Identify which cell holds the provided text, then report its (x, y) central coordinate. 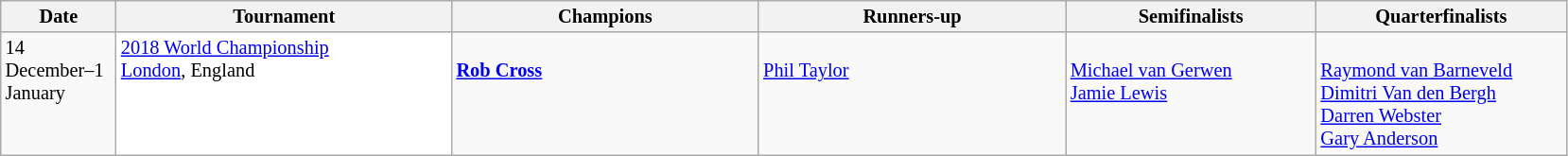
Champions (605, 16)
Phil Taylor (912, 94)
Michael van Gerwen Jamie Lewis (1192, 94)
Tournament (284, 16)
2018 World ChampionshipLondon, England (284, 94)
14 December–1 January (59, 94)
Quarterfinalists (1441, 16)
Date (59, 16)
Rob Cross (605, 94)
Raymond van Barneveld Dimitri Van den Bergh Darren Webster Gary Anderson (1441, 94)
Runners-up (912, 16)
Semifinalists (1192, 16)
